Pinpoint the cell where the given text exists, returning its [X, Y] midpoint coordinate. 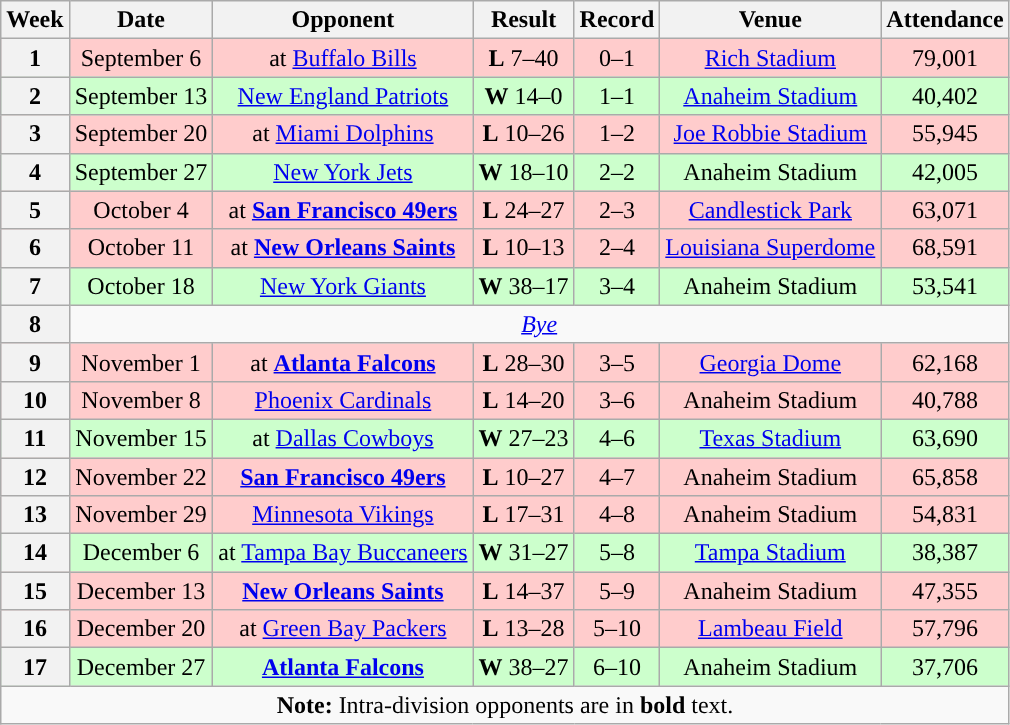
3–6 [617, 400]
W 14–0 [524, 96]
79,001 [945, 58]
0–1 [617, 58]
Tampa Stadium [770, 553]
L 7–40 [524, 58]
11 [35, 438]
November 1 [141, 362]
2–2 [617, 172]
7 [35, 286]
4 [35, 172]
Joe Robbie Stadium [770, 134]
at San Francisco 49ers [343, 210]
Venue [770, 20]
40,402 [945, 96]
L 17–31 [524, 515]
L 24–27 [524, 210]
L 10–13 [524, 248]
San Francisco 49ers [343, 477]
2 [35, 96]
Candlestick Park [770, 210]
December 6 [141, 553]
47,355 [945, 591]
Week [35, 20]
4–7 [617, 477]
at Green Bay Packers [343, 629]
1 [35, 58]
Georgia Dome [770, 362]
5–10 [617, 629]
Attendance [945, 20]
New England Patriots [343, 96]
16 [35, 629]
8 [35, 324]
65,858 [945, 477]
38,387 [945, 553]
L 13–28 [524, 629]
W 38–17 [524, 286]
6–10 [617, 667]
at New Orleans Saints [343, 248]
November 22 [141, 477]
3 [35, 134]
5 [35, 210]
Opponent [343, 20]
L 28–30 [524, 362]
4–8 [617, 515]
62,168 [945, 362]
September 13 [141, 96]
40,788 [945, 400]
2–4 [617, 248]
November 29 [141, 515]
63,071 [945, 210]
Rich Stadium [770, 58]
15 [35, 591]
Atlanta Falcons [343, 667]
L 10–27 [524, 477]
Lambeau Field [770, 629]
42,005 [945, 172]
September 27 [141, 172]
54,831 [945, 515]
Record [617, 20]
55,945 [945, 134]
at Miami Dolphins [343, 134]
New Orleans Saints [343, 591]
3–4 [617, 286]
W 38–27 [524, 667]
at Dallas Cowboys [343, 438]
5–8 [617, 553]
9 [35, 362]
October 18 [141, 286]
13 [35, 515]
L 10–26 [524, 134]
Texas Stadium [770, 438]
W 27–23 [524, 438]
October 4 [141, 210]
L 14–20 [524, 400]
1–1 [617, 96]
17 [35, 667]
53,541 [945, 286]
October 11 [141, 248]
63,690 [945, 438]
14 [35, 553]
Result [524, 20]
New York Jets [343, 172]
10 [35, 400]
Bye [539, 324]
5–9 [617, 591]
September 20 [141, 134]
L 14–37 [524, 591]
1–2 [617, 134]
W 18–10 [524, 172]
57,796 [945, 629]
December 20 [141, 629]
November 8 [141, 400]
December 27 [141, 667]
4–6 [617, 438]
68,591 [945, 248]
W 31–27 [524, 553]
September 6 [141, 58]
New York Giants [343, 286]
3–5 [617, 362]
at Buffalo Bills [343, 58]
Louisiana Superdome [770, 248]
at Atlanta Falcons [343, 362]
37,706 [945, 667]
2–3 [617, 210]
Minnesota Vikings [343, 515]
at Tampa Bay Buccaneers [343, 553]
Phoenix Cardinals [343, 400]
6 [35, 248]
Note: Intra-division opponents are in bold text. [505, 705]
December 13 [141, 591]
Date [141, 20]
November 15 [141, 438]
12 [35, 477]
